Provide the [x, y] coordinate of the cell's center where the given text is located.  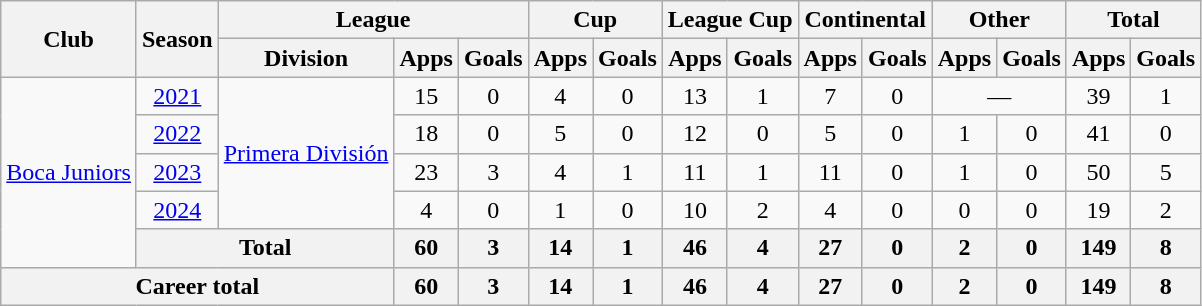
2022 [177, 134]
Continental [865, 20]
League [373, 20]
Boca Juniors [69, 172]
39 [1098, 96]
Season [177, 39]
Club [69, 39]
12 [694, 134]
18 [426, 134]
15 [426, 96]
Other [999, 20]
2021 [177, 96]
League Cup [730, 20]
Cup [595, 20]
23 [426, 172]
19 [1098, 210]
10 [694, 210]
41 [1098, 134]
50 [1098, 172]
2023 [177, 172]
Primera División [306, 153]
2024 [177, 210]
7 [830, 96]
Career total [198, 286]
— [999, 96]
Division [306, 58]
13 [694, 96]
